Find where the given text appears and provide that cell's center as [X, Y] coordinate. 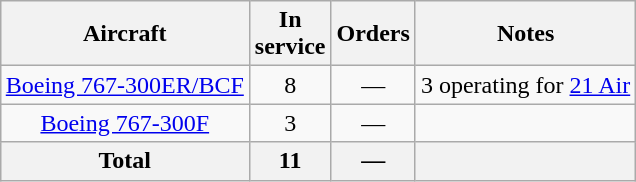
Boeing 767-300F [124, 123]
In service [290, 34]
3 operating for 21 Air [525, 85]
8 [290, 85]
3 [290, 123]
Boeing 767-300ER/BCF [124, 85]
11 [290, 161]
Orders [373, 34]
Notes [525, 34]
Aircraft [124, 34]
Total [124, 161]
